Determine the (x, y) coordinate at the center of the cell enclosing the given text.  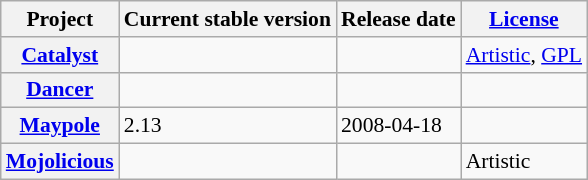
Artistic (524, 162)
2.13 (228, 126)
Dancer (60, 90)
Release date (398, 19)
Artistic, GPL (524, 55)
Maypole (60, 126)
Current stable version (228, 19)
Project (60, 19)
Mojolicious (60, 162)
Catalyst (60, 55)
2008-04-18 (398, 126)
License (524, 19)
